Capture the cell that displays the provided text and extract its [X, Y] central coordinate. 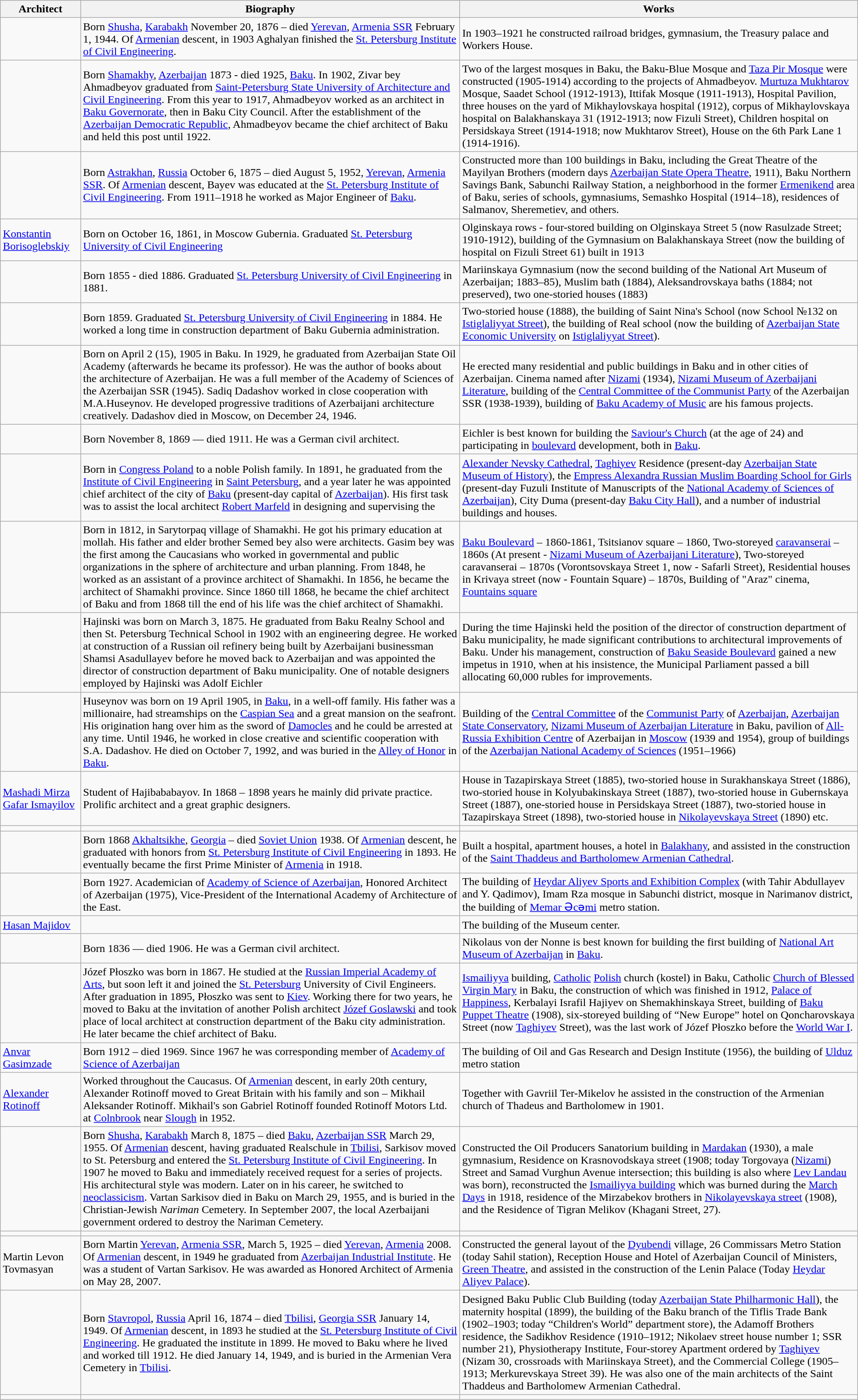
Born November 8, 1869 — died 1911. He was a German civil architect. [270, 439]
In 1903–1921 he constructed railroad bridges, gymnasium, the Treasury palace and Workers House. [659, 39]
Works [659, 9]
Born on October 16, 1861, in Moscow Gubernia. Graduated St. Petersburg University of Civil Engineering [270, 240]
Martin Levon Tovmasyan [40, 1263]
Eichler is best known for building the Saviour's Church (at the age of 24) and participating in boulevard development, both in Baku. [659, 439]
Student of Hajibababayov. In 1868 – 1898 years he mainly did private practice. Prolific architect and a great graphic designers. [270, 799]
Mashadi Mirza Gafar Ismayilov [40, 799]
Hasan Majidov [40, 924]
Konstantin Borisoglebskiy [40, 240]
The building of the Museum center. [659, 924]
Built a hospital, apartment houses, a hotel in Balakhany, and assisted in the construction of the Saint Thaddeus and Bartholomew Armenian Cathedral. [659, 852]
Biography [270, 9]
Born 1836 — died 1906. He was a German civil architect. [270, 948]
Born 1912 – died 1969. Since 1967 he was corresponding member of Academy of Science of Azerbaijan [270, 1057]
Architect [40, 9]
Alexander Rotinoff [40, 1099]
The building of Oil and Gas Research and Design Institute (1956), the building of Ulduz metro station [659, 1057]
Together with Gavriil Ter-Mikelov he assisted in the construction of the Armenian church of Thadeus and Bartholomew in 1901. [659, 1099]
Anvar Gasimzade [40, 1057]
Born 1855 - died 1886. Graduated St. Petersburg University of Civil Engineering in 1881. [270, 282]
Nikolaus von der Nonne is best known for building the first building of National Art Museum of Azerbaijan in Baku. [659, 948]
